Scan for the cell matching the given text and deliver its (x, y) coordinate at center. 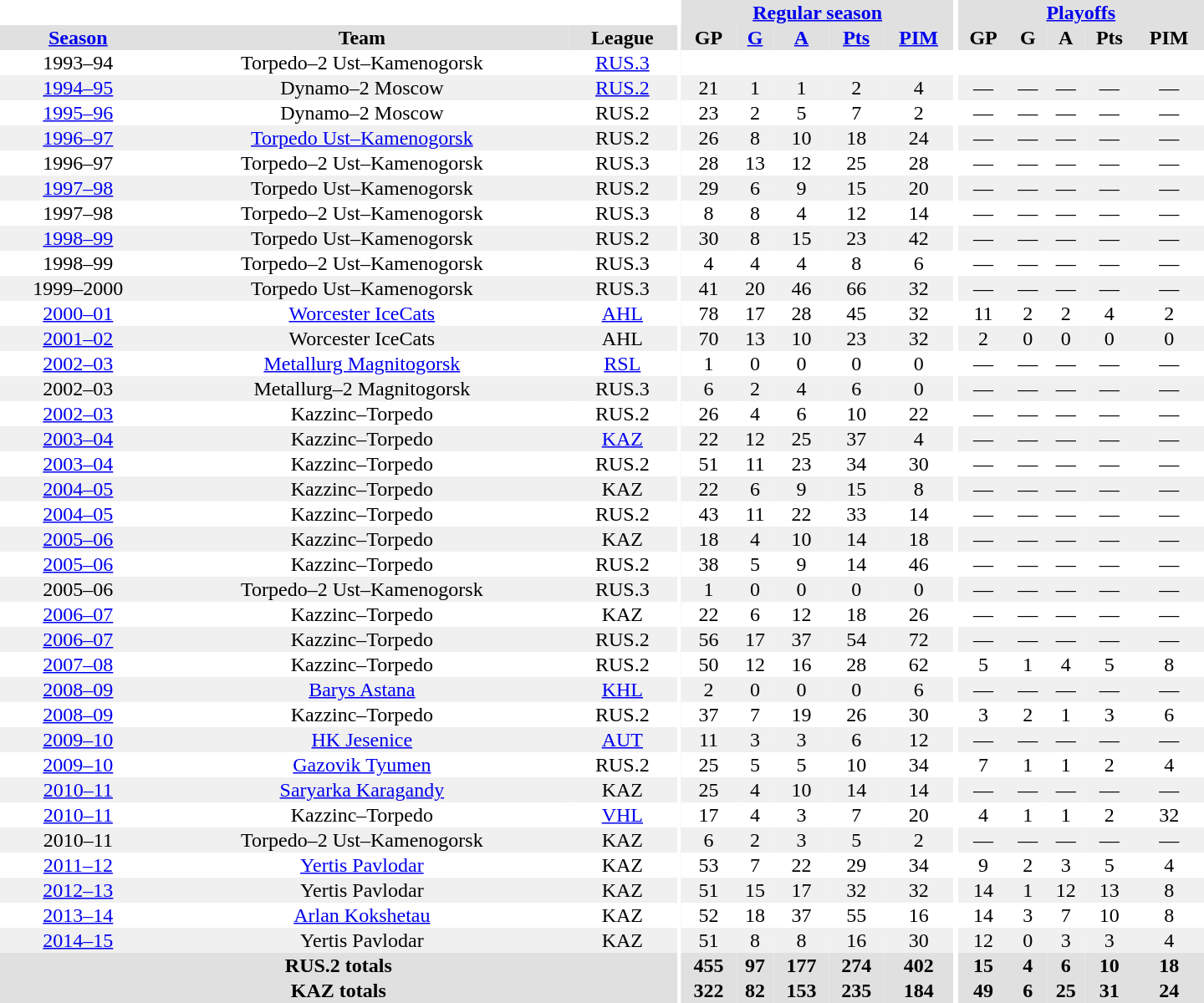
97 (754, 965)
72 (919, 639)
52 (709, 915)
1994–95 (79, 88)
2013–14 (79, 915)
402 (919, 965)
322 (709, 990)
235 (856, 990)
Team (362, 38)
56 (709, 639)
274 (856, 965)
2000–01 (79, 313)
Saryarka Karagandy (362, 790)
League (622, 38)
RUS.2 totals (339, 965)
184 (919, 990)
55 (856, 915)
VHL (622, 815)
153 (802, 990)
Arlan Kokshetau (362, 915)
RSL (622, 364)
33 (856, 514)
21 (709, 88)
1993–94 (79, 63)
2007–08 (79, 664)
2012–13 (79, 890)
Gazovik Tyumen (362, 765)
38 (709, 564)
62 (919, 664)
Playoffs (1081, 13)
50 (709, 664)
Barys Astana (362, 690)
1995–96 (79, 113)
78 (709, 313)
2001–02 (79, 339)
66 (856, 288)
2011–12 (79, 865)
82 (754, 990)
54 (856, 639)
43 (709, 514)
AUT (622, 740)
Metallurg Magnitogorsk (362, 364)
53 (709, 865)
49 (983, 990)
Metallurg–2 Magnitogorsk (362, 389)
KAZ totals (339, 990)
Season (79, 38)
31 (1109, 990)
HK Jesenice (362, 740)
19 (802, 715)
70 (709, 339)
177 (802, 965)
41 (709, 288)
KHL (622, 690)
Regular season (818, 13)
42 (919, 238)
45 (856, 313)
455 (709, 965)
2014–15 (79, 940)
1999–2000 (79, 288)
